Locate the cell with the specified text and output its [X, Y] center coordinate. 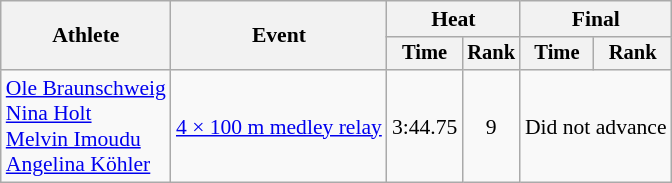
Athlete [86, 36]
Event [279, 36]
3:44.75 [424, 126]
Heat [454, 19]
Final [596, 19]
4 × 100 m medley relay [279, 126]
9 [491, 126]
Ole BraunschweigNina HoltMelvin ImouduAngelina Köhler [86, 126]
Did not advance [596, 126]
